Pinpoint the cell where the given text exists, returning its [x, y] midpoint coordinate. 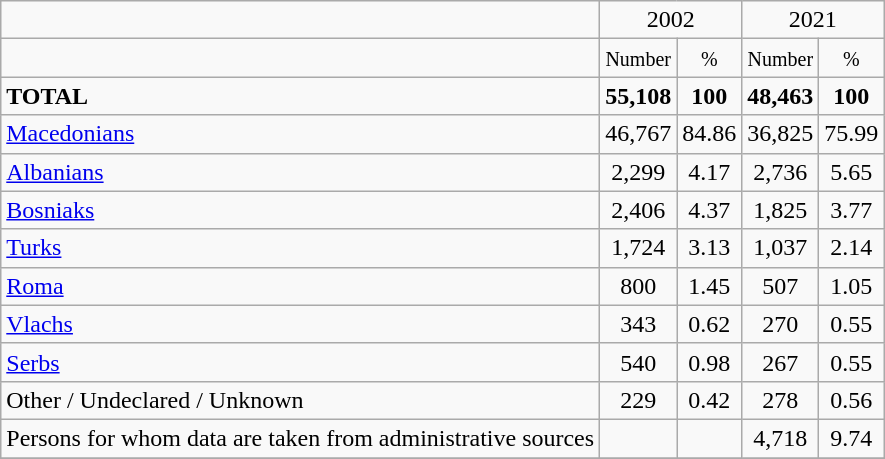
75.99 [852, 134]
Albanians [300, 172]
Bosniaks [300, 210]
46,767 [638, 134]
4.37 [710, 210]
1.45 [710, 286]
TOTAL [300, 96]
36,825 [780, 134]
270 [780, 324]
1,037 [780, 248]
48,463 [780, 96]
Turks [300, 248]
2,406 [638, 210]
2002 [671, 20]
1,825 [780, 210]
0.62 [710, 324]
507 [780, 286]
0.42 [710, 400]
Persons for whom data are taken from administrative sources [300, 438]
1,724 [638, 248]
Other / Undeclared / Unknown [300, 400]
0.98 [710, 362]
1.05 [852, 286]
5.65 [852, 172]
2,299 [638, 172]
800 [638, 286]
84.86 [710, 134]
4.17 [710, 172]
2.14 [852, 248]
343 [638, 324]
3.77 [852, 210]
Serbs [300, 362]
540 [638, 362]
Roma [300, 286]
0.56 [852, 400]
4,718 [780, 438]
2021 [813, 20]
Vlachs [300, 324]
278 [780, 400]
267 [780, 362]
3.13 [710, 248]
2,736 [780, 172]
Macedonians [300, 134]
229 [638, 400]
55,108 [638, 96]
9.74 [852, 438]
